Scan for the cell matching the given text and deliver its [x, y] coordinate at center. 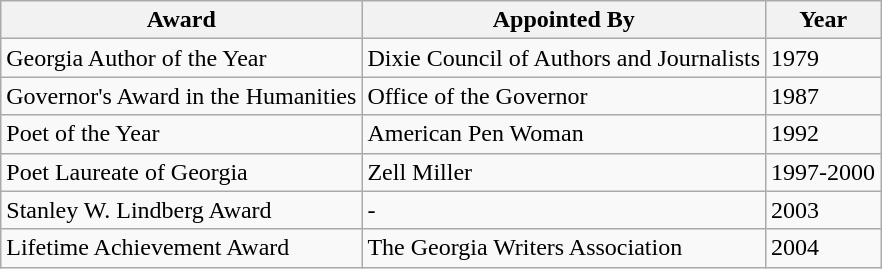
Office of the Governor [564, 96]
American Pen Woman [564, 134]
2004 [824, 248]
Year [824, 20]
Poet of the Year [182, 134]
1992 [824, 134]
Appointed By [564, 20]
Dixie Council of Authors and Journalists [564, 58]
1987 [824, 96]
1997-2000 [824, 172]
Poet Laureate of Georgia [182, 172]
1979 [824, 58]
Georgia Author of the Year [182, 58]
Stanley W. Lindberg Award [182, 210]
- [564, 210]
Award [182, 20]
2003 [824, 210]
Governor's Award in the Humanities [182, 96]
Lifetime Achievement Award [182, 248]
Zell Miller [564, 172]
The Georgia Writers Association [564, 248]
